Search for the cell housing the specified text and yield its [x, y] center coordinate. 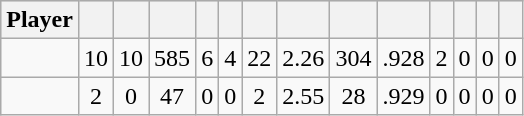
4 [230, 58]
2.55 [304, 96]
Player [40, 20]
47 [172, 96]
28 [354, 96]
2.26 [304, 58]
.928 [404, 58]
304 [354, 58]
.929 [404, 96]
585 [172, 58]
6 [208, 58]
22 [260, 58]
